Capture the cell that displays the provided text and extract its [X, Y] central coordinate. 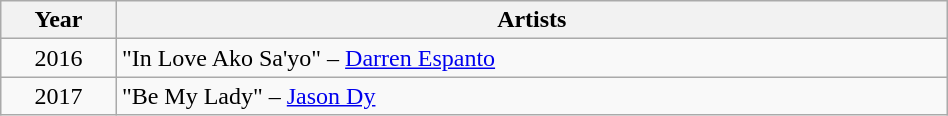
2016 [59, 58]
2017 [59, 96]
Year [59, 20]
Artists [532, 20]
"In Love Ako Sa'yo" – Darren Espanto [532, 58]
"Be My Lady" – Jason Dy [532, 96]
